For the text-containing cell, return its midpoint in (X, Y) coordinate format. 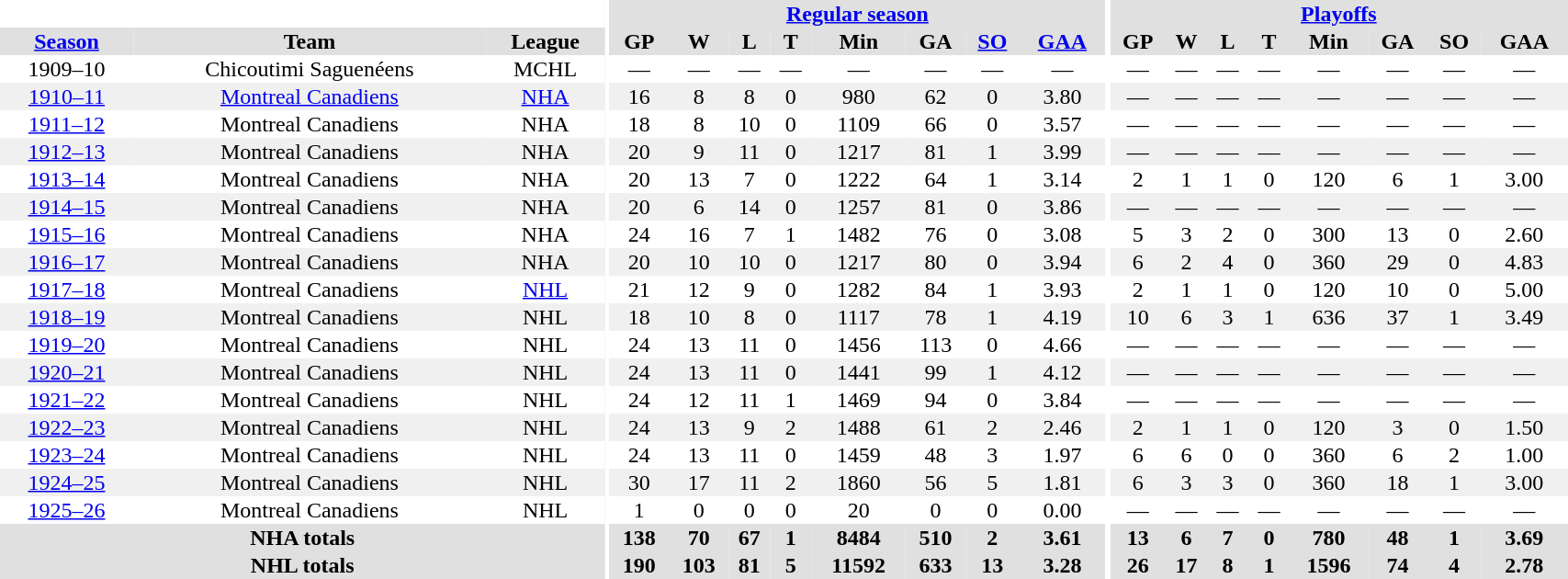
1922–23 (66, 427)
1441 (858, 372)
94 (935, 400)
1925–26 (66, 510)
37 (1398, 317)
League (546, 41)
21 (639, 289)
NHA totals (302, 538)
30 (639, 482)
4.12 (1062, 372)
4.83 (1524, 262)
3.80 (1062, 96)
633 (935, 565)
3.94 (1062, 262)
300 (1328, 234)
1919–20 (66, 345)
1282 (858, 289)
1596 (1328, 565)
1920–21 (66, 372)
1482 (858, 234)
MCHL (546, 69)
2.60 (1524, 234)
113 (935, 345)
1860 (858, 482)
1.81 (1062, 482)
1.00 (1524, 455)
99 (935, 372)
1.97 (1062, 455)
64 (935, 179)
3.99 (1062, 152)
1488 (858, 427)
1914–15 (66, 207)
2.78 (1524, 565)
Playoffs (1338, 14)
1916–17 (66, 262)
190 (639, 565)
4.19 (1062, 317)
103 (698, 565)
3.28 (1062, 565)
1911–12 (66, 124)
1257 (858, 207)
11592 (858, 565)
NHL totals (302, 565)
Chicoutimi Saguenéens (310, 69)
1459 (858, 455)
1915–16 (66, 234)
1917–18 (66, 289)
1909–10 (66, 69)
5.00 (1524, 289)
67 (750, 538)
3.69 (1524, 538)
1918–19 (66, 317)
138 (639, 538)
980 (858, 96)
84 (935, 289)
78 (935, 317)
76 (935, 234)
3.49 (1524, 317)
1913–14 (66, 179)
636 (1328, 317)
4.66 (1062, 345)
1456 (858, 345)
3.84 (1062, 400)
0.00 (1062, 510)
510 (935, 538)
1.50 (1524, 427)
3.57 (1062, 124)
14 (750, 207)
66 (935, 124)
3.86 (1062, 207)
1910–11 (66, 96)
61 (935, 427)
1912–13 (66, 152)
56 (935, 482)
1923–24 (66, 455)
1921–22 (66, 400)
70 (698, 538)
1469 (858, 400)
1109 (858, 124)
3.08 (1062, 234)
1222 (858, 179)
Team (310, 41)
3.14 (1062, 179)
62 (935, 96)
Season (66, 41)
1924–25 (66, 482)
1117 (858, 317)
2.46 (1062, 427)
3.93 (1062, 289)
74 (1398, 565)
780 (1328, 538)
29 (1398, 262)
Regular season (857, 14)
3.61 (1062, 538)
8484 (858, 538)
80 (935, 262)
26 (1137, 565)
